Return [X, Y] of the center of cell containing provided text 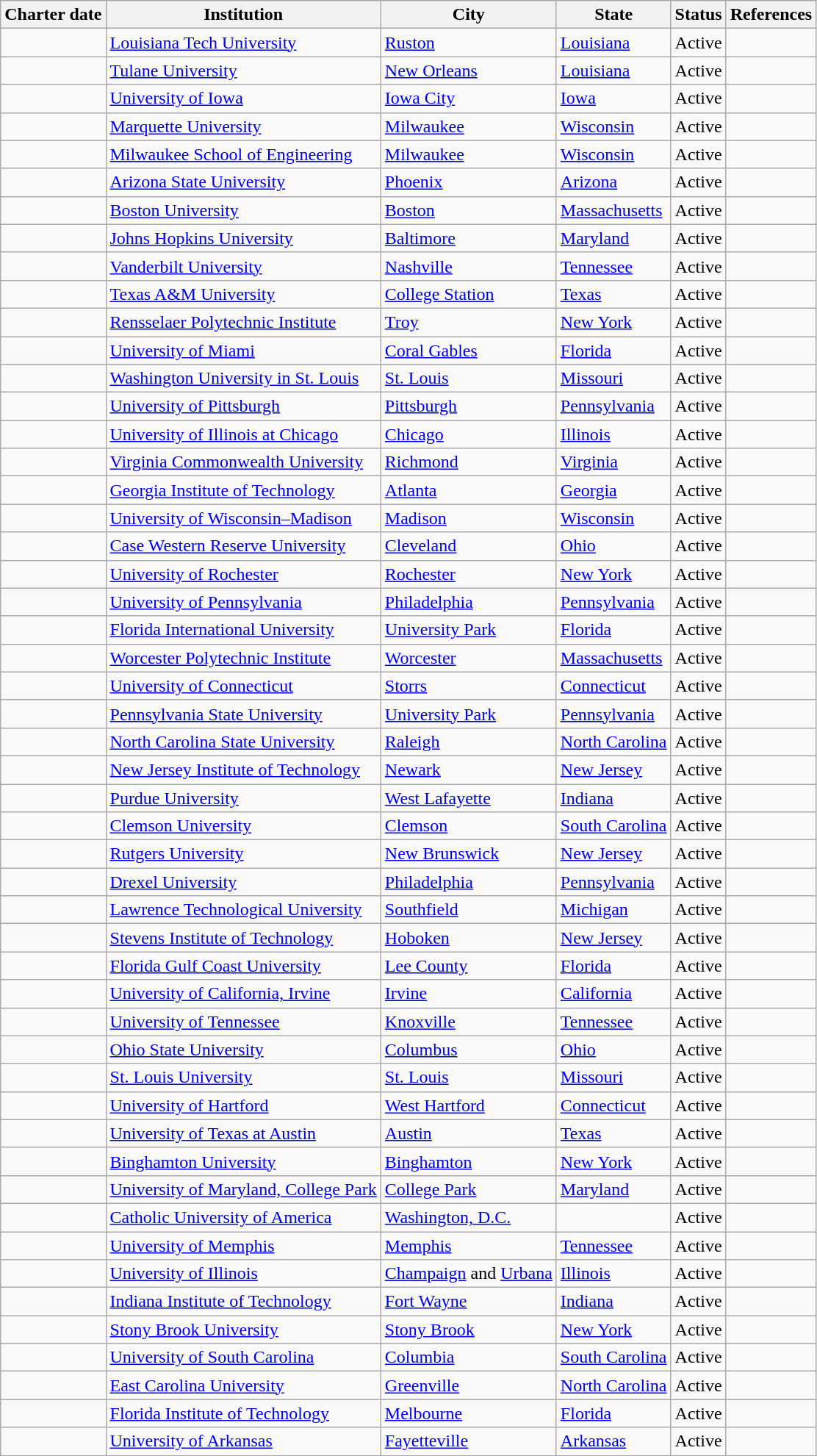
Hoboken [469, 938]
Purdue University [243, 797]
Arizona State University [243, 182]
Georgia Institute of Technology [243, 490]
Lee County [469, 966]
Tulane University [243, 71]
Lawrence Technological University [243, 910]
Drexel University [243, 882]
Michigan [613, 910]
State [613, 15]
Stony Brook University [243, 1330]
Arkansas [613, 1441]
Rutgers University [243, 854]
New Brunswick [469, 854]
Columbus [469, 1050]
Status [698, 15]
Fort Wayne [469, 1302]
University of Maryland, College Park [243, 1189]
Binghamton [469, 1161]
New Jersey Institute of Technology [243, 770]
Knoxville [469, 1022]
Louisiana Tech University [243, 43]
Johns Hopkins University [243, 238]
Marquette University [243, 126]
Institution [243, 15]
Raleigh [469, 742]
University of Miami [243, 351]
New Orleans [469, 71]
Baltimore [469, 238]
Troy [469, 322]
Storrs [469, 686]
Boston [469, 210]
Binghamton University [243, 1161]
Iowa City [469, 98]
Charter date [53, 15]
College Station [469, 294]
Vanderbilt University [243, 266]
Phoenix [469, 182]
Clemson University [243, 826]
Boston University [243, 210]
Arizona [613, 182]
Rensselaer Polytechnic Institute [243, 322]
Washington University in St. Louis [243, 379]
Milwaukee School of Engineering [243, 154]
Virginia Commonwealth University [243, 462]
St. Louis University [243, 1077]
Georgia [613, 490]
Iowa [613, 98]
College Park [469, 1189]
Indiana Institute of Technology [243, 1302]
Catholic University of America [243, 1217]
University of Tennessee [243, 1022]
Fayetteville [469, 1441]
Worcester Polytechnic Institute [243, 658]
University of Pittsburgh [243, 406]
Rochester [469, 574]
Florida Institute of Technology [243, 1413]
Madison [469, 518]
Ruston [469, 43]
University of Rochester [243, 574]
Texas A&M University [243, 294]
Stony Brook [469, 1330]
West Lafayette [469, 797]
Nashville [469, 266]
University of Memphis [243, 1246]
Melbourne [469, 1413]
Stevens Institute of Technology [243, 938]
Newark [469, 770]
Atlanta [469, 490]
University of Wisconsin–Madison [243, 518]
Columbia [469, 1358]
Chicago [469, 434]
Austin [469, 1133]
University of Arkansas [243, 1441]
Washington, D.C. [469, 1217]
Worcester [469, 658]
References [771, 15]
Memphis [469, 1246]
University of Connecticut [243, 686]
Southfield [469, 910]
California [613, 994]
University of Pennsylvania [243, 602]
Ohio State University [243, 1050]
Clemson [469, 826]
University of Texas at Austin [243, 1133]
Case Western Reserve University [243, 546]
University of Illinois at Chicago [243, 434]
Florida International University [243, 630]
Richmond [469, 462]
Pennsylvania State University [243, 714]
Irvine [469, 994]
Florida Gulf Coast University [243, 966]
Cleveland [469, 546]
West Hartford [469, 1105]
University of California, Irvine [243, 994]
Greenville [469, 1385]
City [469, 15]
University of Iowa [243, 98]
East Carolina University [243, 1385]
North Carolina State University [243, 742]
University of South Carolina [243, 1358]
Coral Gables [469, 351]
University of Hartford [243, 1105]
Pittsburgh [469, 406]
Virginia [613, 462]
University of Illinois [243, 1274]
Champaign and Urbana [469, 1274]
